Capture the cell that displays the provided text and extract its (x, y) central coordinate. 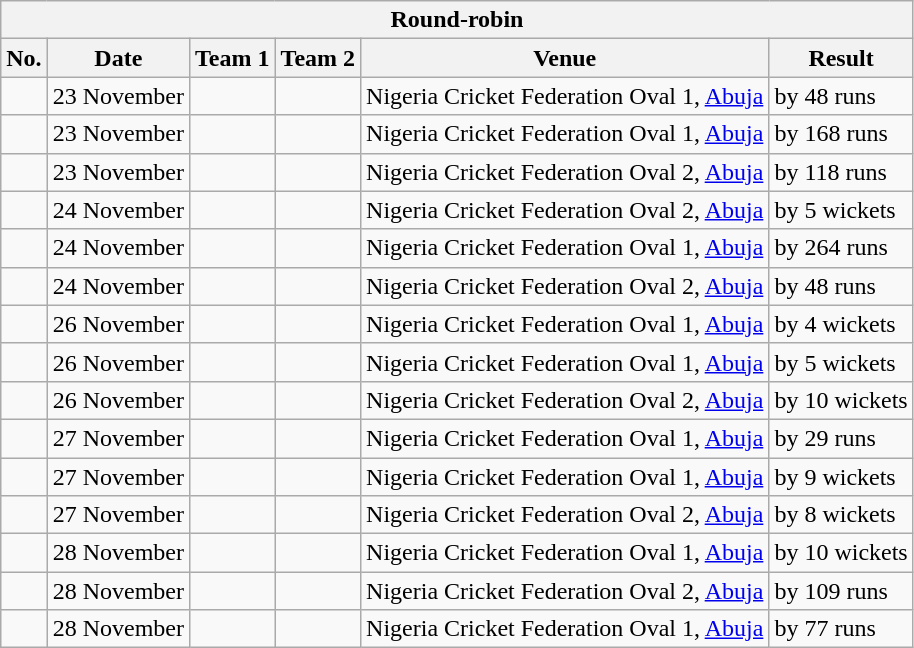
by 8 wickets (841, 515)
Round-robin (457, 20)
by 264 runs (841, 248)
by 168 runs (841, 134)
by 77 runs (841, 629)
by 118 runs (841, 172)
Date (118, 58)
by 29 runs (841, 438)
by 4 wickets (841, 324)
Result (841, 58)
No. (24, 58)
Venue (565, 58)
by 9 wickets (841, 477)
Team 1 (233, 58)
by 109 runs (841, 591)
Team 2 (318, 58)
